Capture the cell that displays the provided text and extract its (x, y) central coordinate. 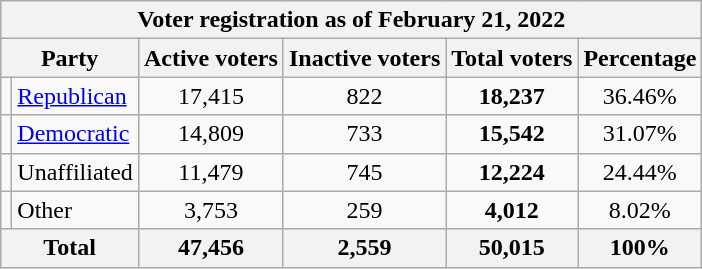
4,012 (512, 210)
259 (364, 210)
3,753 (210, 210)
47,456 (210, 248)
36.46% (640, 96)
Percentage (640, 58)
17,415 (210, 96)
Total (70, 248)
Voter registration as of February 21, 2022 (352, 20)
Party (70, 58)
Other (76, 210)
Republican (76, 96)
11,479 (210, 172)
14,809 (210, 134)
Unaffiliated (76, 172)
Inactive voters (364, 58)
Active voters (210, 58)
733 (364, 134)
Total voters (512, 58)
50,015 (512, 248)
822 (364, 96)
31.07% (640, 134)
8.02% (640, 210)
15,542 (512, 134)
24.44% (640, 172)
18,237 (512, 96)
100% (640, 248)
2,559 (364, 248)
745 (364, 172)
12,224 (512, 172)
Democratic (76, 134)
